Search for the cell housing the specified text and yield its [X, Y] center coordinate. 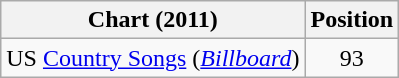
93 [352, 58]
US Country Songs (Billboard) [153, 58]
Position [352, 20]
Chart (2011) [153, 20]
